Output the (x, y) coordinate of the center of the cell containing the given text.  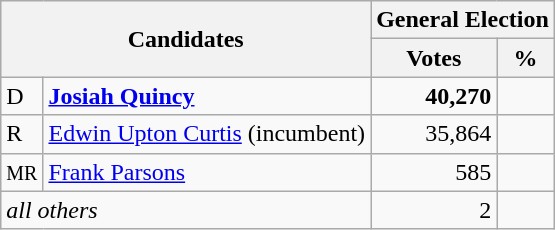
Edwin Upton Curtis (incumbent) (207, 134)
Votes (434, 58)
40,270 (434, 96)
D (22, 96)
all others (186, 210)
2 (434, 210)
Josiah Quincy (207, 96)
MR (22, 172)
Candidates (186, 39)
585 (434, 172)
35,864 (434, 134)
Frank Parsons (207, 172)
General Election (463, 20)
% (526, 58)
R (22, 134)
